Detect which cell encompasses the target text, then output its [x, y] center coordinate. 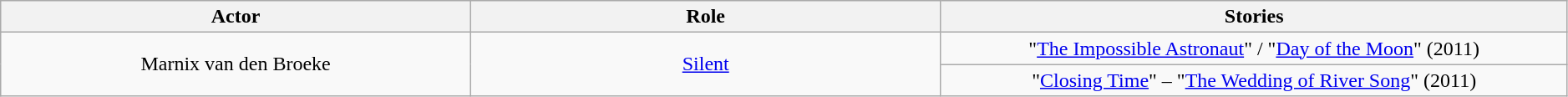
Marnix van den Broeke [236, 64]
Silent [705, 64]
Stories [1254, 17]
"The Impossible Astronaut" / "Day of the Moon" (2011) [1254, 48]
Role [705, 17]
"Closing Time" – "The Wedding of River Song" (2011) [1254, 80]
Actor [236, 17]
